Capture the cell that displays the provided text and extract its (X, Y) central coordinate. 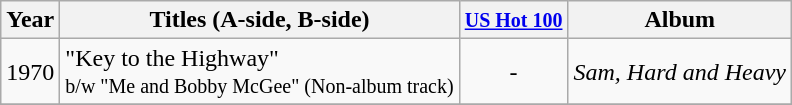
Album (680, 20)
"Key to the Highway"b/w "Me and Bobby McGee" (Non-album track) (260, 72)
1970 (30, 72)
Titles (A-side, B-side) (260, 20)
Sam, Hard and Heavy (680, 72)
US Hot 100 (514, 20)
Year (30, 20)
- (514, 72)
